Identify which cell holds the provided text, then report its (X, Y) central coordinate. 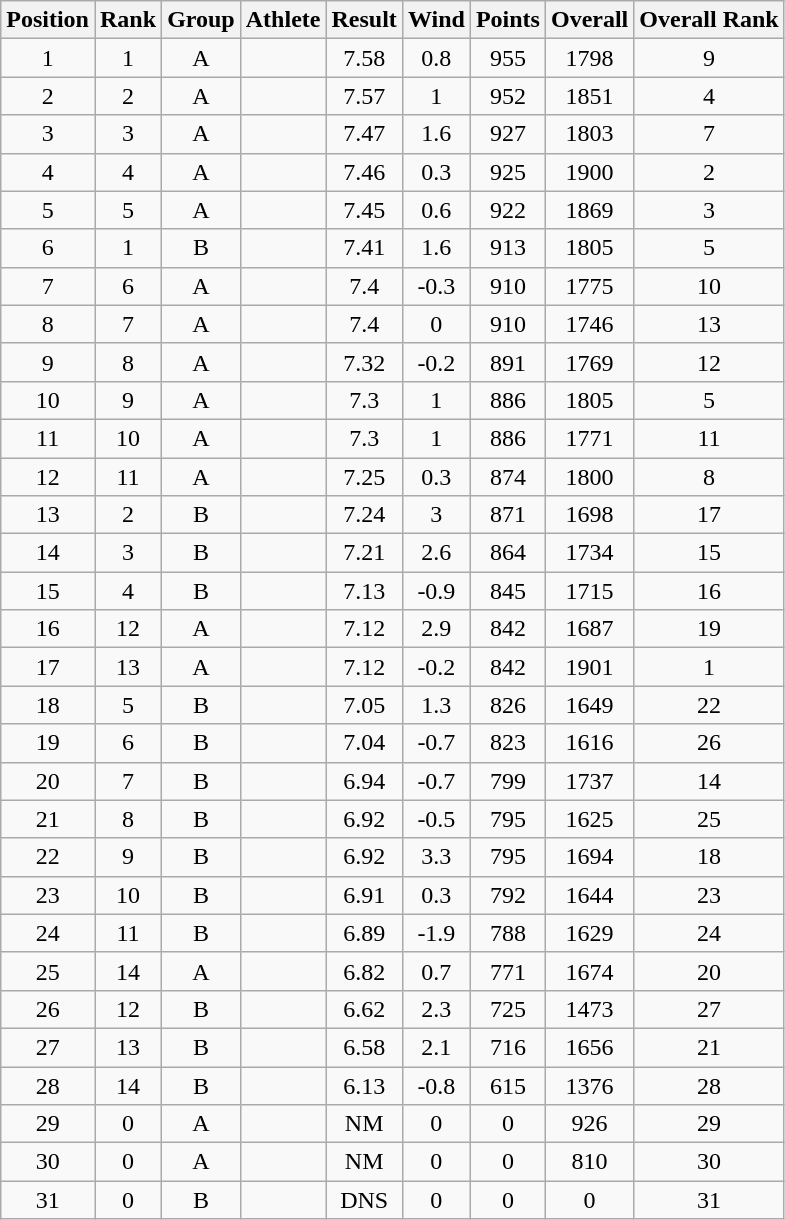
7.41 (364, 248)
1674 (589, 971)
1803 (589, 134)
1473 (589, 1009)
1715 (589, 591)
874 (508, 477)
1649 (589, 705)
1851 (589, 96)
1698 (589, 515)
1734 (589, 553)
1616 (589, 743)
-0.5 (436, 819)
2.3 (436, 1009)
Position (48, 20)
925 (508, 172)
7.58 (364, 58)
1.3 (436, 705)
845 (508, 591)
1901 (589, 667)
7.46 (364, 172)
926 (589, 1124)
Athlete (283, 20)
1869 (589, 210)
7.04 (364, 743)
891 (508, 362)
Group (202, 20)
799 (508, 781)
1737 (589, 781)
7.32 (364, 362)
810 (589, 1162)
1798 (589, 58)
7.25 (364, 477)
6.91 (364, 895)
864 (508, 553)
6.94 (364, 781)
2.9 (436, 629)
1694 (589, 857)
-0.9 (436, 591)
1629 (589, 933)
1687 (589, 629)
7.21 (364, 553)
955 (508, 58)
952 (508, 96)
1769 (589, 362)
6.62 (364, 1009)
6.82 (364, 971)
6.58 (364, 1047)
2.1 (436, 1047)
0.6 (436, 210)
Points (508, 20)
1771 (589, 438)
771 (508, 971)
7.45 (364, 210)
2.6 (436, 553)
1656 (589, 1047)
871 (508, 515)
826 (508, 705)
-0.8 (436, 1085)
922 (508, 210)
823 (508, 743)
7.47 (364, 134)
1800 (589, 477)
1625 (589, 819)
1746 (589, 324)
1376 (589, 1085)
Rank (128, 20)
716 (508, 1047)
-1.9 (436, 933)
1775 (589, 286)
0.8 (436, 58)
Wind (436, 20)
1900 (589, 172)
Overall Rank (709, 20)
725 (508, 1009)
792 (508, 895)
DNS (364, 1200)
913 (508, 248)
788 (508, 933)
Overall (589, 20)
7.13 (364, 591)
Result (364, 20)
6.89 (364, 933)
615 (508, 1085)
7.24 (364, 515)
0.7 (436, 971)
6.13 (364, 1085)
7.05 (364, 705)
1644 (589, 895)
7.57 (364, 96)
3.3 (436, 857)
-0.3 (436, 286)
927 (508, 134)
